Detect which cell encompasses the target text, then output its (X, Y) center coordinate. 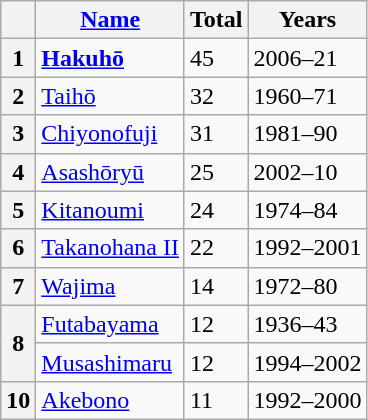
24 (216, 210)
Wajima (110, 286)
1994–2002 (308, 362)
1992–2000 (308, 400)
1974–84 (308, 210)
Takanohana II (110, 248)
6 (18, 248)
1936–43 (308, 324)
2 (18, 96)
31 (216, 134)
14 (216, 286)
Total (216, 20)
1960–71 (308, 96)
Years (308, 20)
2006–21 (308, 58)
3 (18, 134)
1972–80 (308, 286)
32 (216, 96)
4 (18, 172)
45 (216, 58)
1992–2001 (308, 248)
25 (216, 172)
Akebono (110, 400)
Hakuhō (110, 58)
Musashimaru (110, 362)
2002–10 (308, 172)
5 (18, 210)
Futabayama (110, 324)
8 (18, 343)
10 (18, 400)
Taihō (110, 96)
Name (110, 20)
Asashōryū (110, 172)
11 (216, 400)
7 (18, 286)
Kitanoumi (110, 210)
1 (18, 58)
22 (216, 248)
1981–90 (308, 134)
Chiyonofuji (110, 134)
